Locate the cell with the specified text and output its (X, Y) center coordinate. 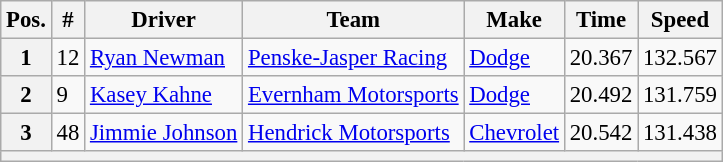
Hendrick Motorsports (354, 133)
Kasey Kahne (164, 95)
20.492 (600, 95)
Time (600, 20)
20.542 (600, 133)
Jimmie Johnson (164, 133)
# (68, 20)
132.567 (680, 58)
20.367 (600, 58)
Speed (680, 20)
9 (68, 95)
Ryan Newman (164, 58)
2 (26, 95)
131.759 (680, 95)
131.438 (680, 133)
Evernham Motorsports (354, 95)
Driver (164, 20)
48 (68, 133)
12 (68, 58)
Team (354, 20)
Chevrolet (514, 133)
Pos. (26, 20)
1 (26, 58)
Make (514, 20)
3 (26, 133)
Penske-Jasper Racing (354, 58)
